Find where the given text appears and provide that cell's center as [x, y] coordinate. 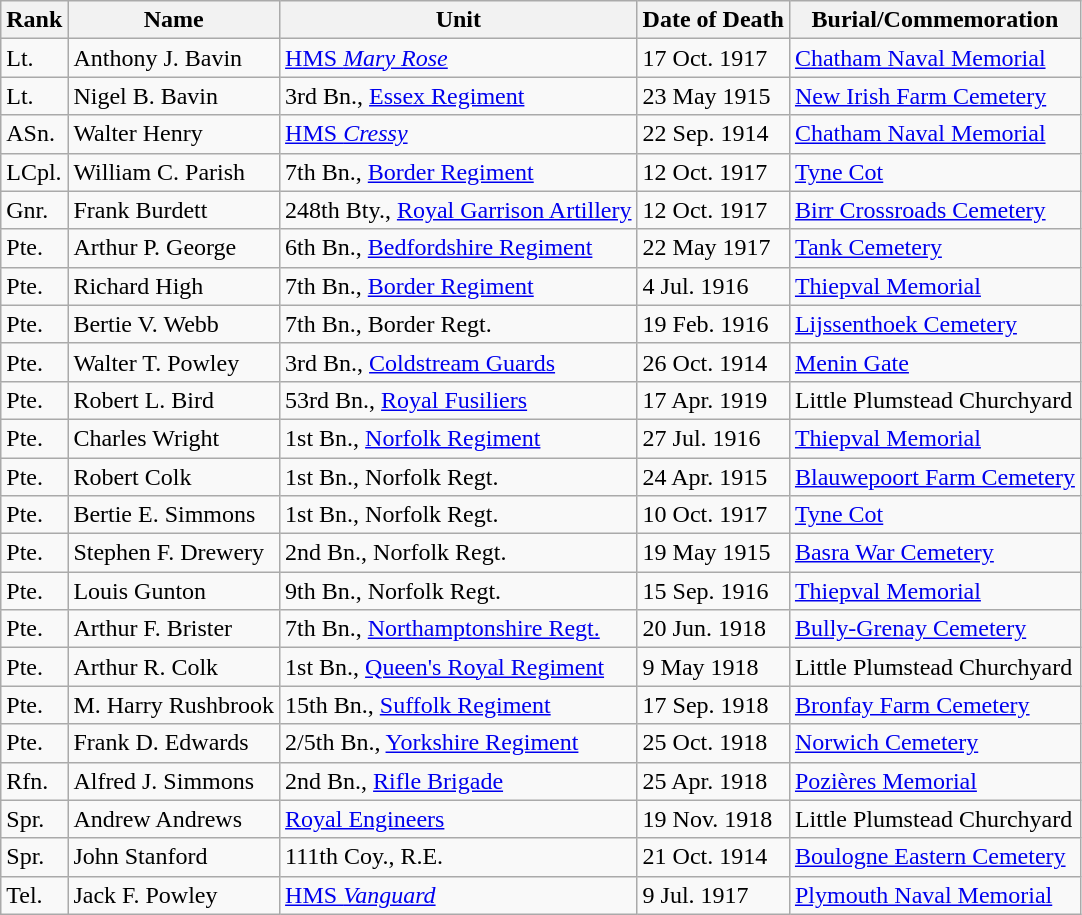
23 May 1915 [713, 96]
Bronfay Farm Cemetery [934, 705]
John Stanford [174, 857]
9 May 1918 [713, 667]
ASn. [34, 134]
Rfn. [34, 781]
26 Oct. 1914 [713, 362]
Rank [34, 20]
10 Oct. 1917 [713, 515]
111th Coy., R.E. [458, 857]
3rd Bn., Essex Regiment [458, 96]
Boulogne Eastern Cemetery [934, 857]
New Irish Farm Cemetery [934, 96]
17 Oct. 1917 [713, 58]
Richard High [174, 286]
Gnr. [34, 210]
19 May 1915 [713, 553]
Robert Colk [174, 477]
Alfred J. Simmons [174, 781]
24 Apr. 1915 [713, 477]
Walter T. Powley [174, 362]
Louis Gunton [174, 591]
Date of Death [713, 20]
22 Sep. 1914 [713, 134]
Andrew Andrews [174, 819]
21 Oct. 1914 [713, 857]
2nd Bn., Norfolk Regt. [458, 553]
Nigel B. Bavin [174, 96]
20 Jun. 1918 [713, 629]
Bertie E. Simmons [174, 515]
Jack F. Powley [174, 895]
Frank D. Edwards [174, 743]
Bertie V. Webb [174, 324]
Lijssenthoek Cemetery [934, 324]
Royal Engineers [458, 819]
Robert L. Bird [174, 400]
53rd Bn., Royal Fusiliers [458, 400]
Tel. [34, 895]
Arthur R. Colk [174, 667]
19 Nov. 1918 [713, 819]
Basra War Cemetery [934, 553]
15 Sep. 1916 [713, 591]
Frank Burdett [174, 210]
9th Bn., Norfolk Regt. [458, 591]
Pozières Memorial [934, 781]
Birr Crossroads Cemetery [934, 210]
HMS Cressy [458, 134]
1st Bn., Norfolk Regiment [458, 438]
2/5th Bn., Yorkshire Regiment [458, 743]
9 Jul. 1917 [713, 895]
17 Sep. 1918 [713, 705]
LCpl. [34, 172]
Charles Wright [174, 438]
Anthony J. Bavin [174, 58]
3rd Bn., Coldstream Guards [458, 362]
Norwich Cemetery [934, 743]
2nd Bn., Rifle Brigade [458, 781]
M. Harry Rushbrook [174, 705]
17 Apr. 1919 [713, 400]
Walter Henry [174, 134]
7th Bn., Border Regt. [458, 324]
22 May 1917 [713, 248]
HMS Mary Rose [458, 58]
Burial/Commemoration [934, 20]
Stephen F. Drewery [174, 553]
15th Bn., Suffolk Regiment [458, 705]
Menin Gate [934, 362]
Plymouth Naval Memorial [934, 895]
Arthur P. George [174, 248]
25 Apr. 1918 [713, 781]
William C. Parish [174, 172]
27 Jul. 1916 [713, 438]
Unit [458, 20]
1st Bn., Queen's Royal Regiment [458, 667]
HMS Vanguard [458, 895]
248th Bty., Royal Garrison Artillery [458, 210]
25 Oct. 1918 [713, 743]
7th Bn., Northamptonshire Regt. [458, 629]
4 Jul. 1916 [713, 286]
Name [174, 20]
Blauwepoort Farm Cemetery [934, 477]
Tank Cemetery [934, 248]
Arthur F. Brister [174, 629]
19 Feb. 1916 [713, 324]
Bully-Grenay Cemetery [934, 629]
6th Bn., Bedfordshire Regiment [458, 248]
